For the text-containing cell, return its midpoint in (x, y) coordinate format. 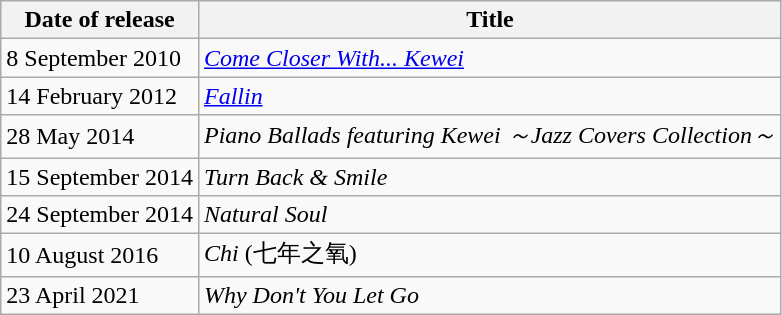
15 September 2014 (100, 177)
Natural Soul (490, 215)
Turn Back & Smile (490, 177)
Fallin (490, 96)
Why Don't You Let Go (490, 295)
24 September 2014 (100, 215)
Chi (七年之氧) (490, 256)
23 April 2021 (100, 295)
14 February 2012 (100, 96)
10 August 2016 (100, 256)
Come Closer With... Kewei (490, 58)
28 May 2014 (100, 136)
Date of release (100, 20)
8 September 2010 (100, 58)
Piano Ballads featuring Kewei ～Jazz Covers Collection～ (490, 136)
Title (490, 20)
